Locate the cell with the specified text and output its [x, y] center coordinate. 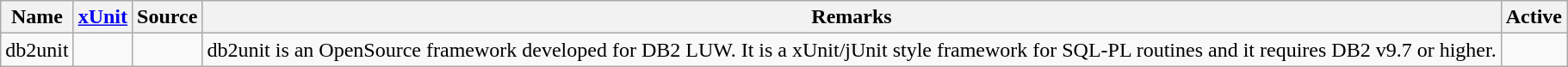
db2unit [37, 50]
db2unit is an OpenSource framework developed for DB2 LUW. It is a xUnit/jUnit style framework for SQL-PL routines and it requires DB2 v9.7 or higher. [852, 50]
Source [167, 17]
xUnit [102, 17]
Active [1534, 17]
Name [37, 17]
Remarks [852, 17]
